Search for the cell housing the specified text and yield its [x, y] center coordinate. 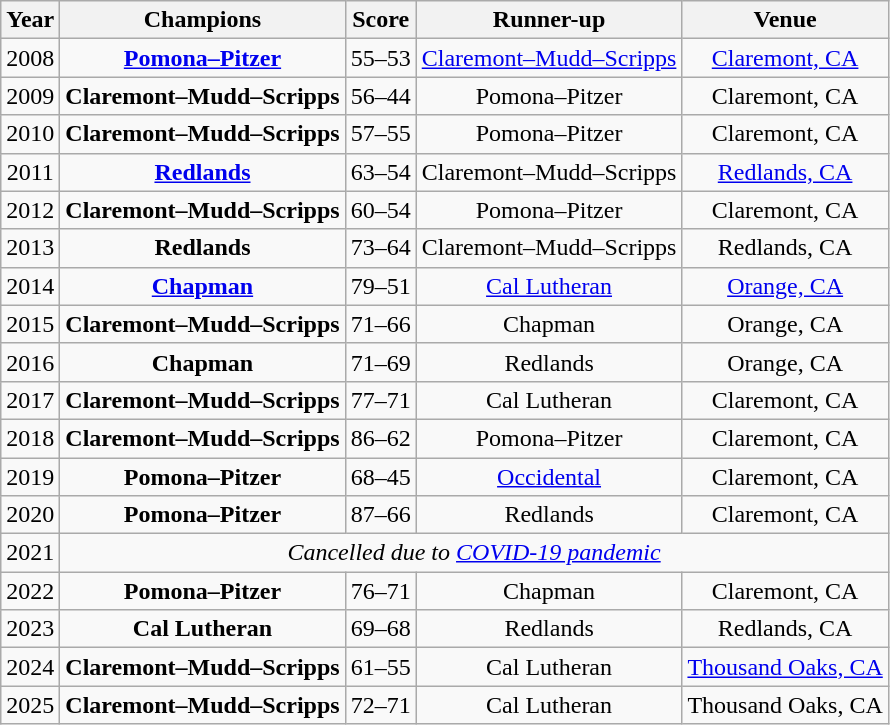
Champions [202, 20]
68–45 [380, 477]
2024 [30, 667]
72–71 [380, 705]
Year [30, 20]
57–55 [380, 134]
71–66 [380, 324]
Occidental [549, 477]
2012 [30, 210]
2013 [30, 248]
2020 [30, 515]
2023 [30, 629]
2025 [30, 705]
2014 [30, 286]
Venue [785, 20]
55–53 [380, 58]
87–66 [380, 515]
86–62 [380, 438]
2015 [30, 324]
Runner-up [549, 20]
2021 [30, 553]
60–54 [380, 210]
76–71 [380, 591]
2010 [30, 134]
Cancelled due to COVID-19 pandemic [474, 553]
77–71 [380, 400]
2022 [30, 591]
2011 [30, 172]
2008 [30, 58]
79–51 [380, 286]
61–55 [380, 667]
2017 [30, 400]
Score [380, 20]
69–68 [380, 629]
2018 [30, 438]
63–54 [380, 172]
2019 [30, 477]
73–64 [380, 248]
56–44 [380, 96]
71–69 [380, 362]
2009 [30, 96]
2016 [30, 362]
